Detect which cell encompasses the target text, then output its [x, y] center coordinate. 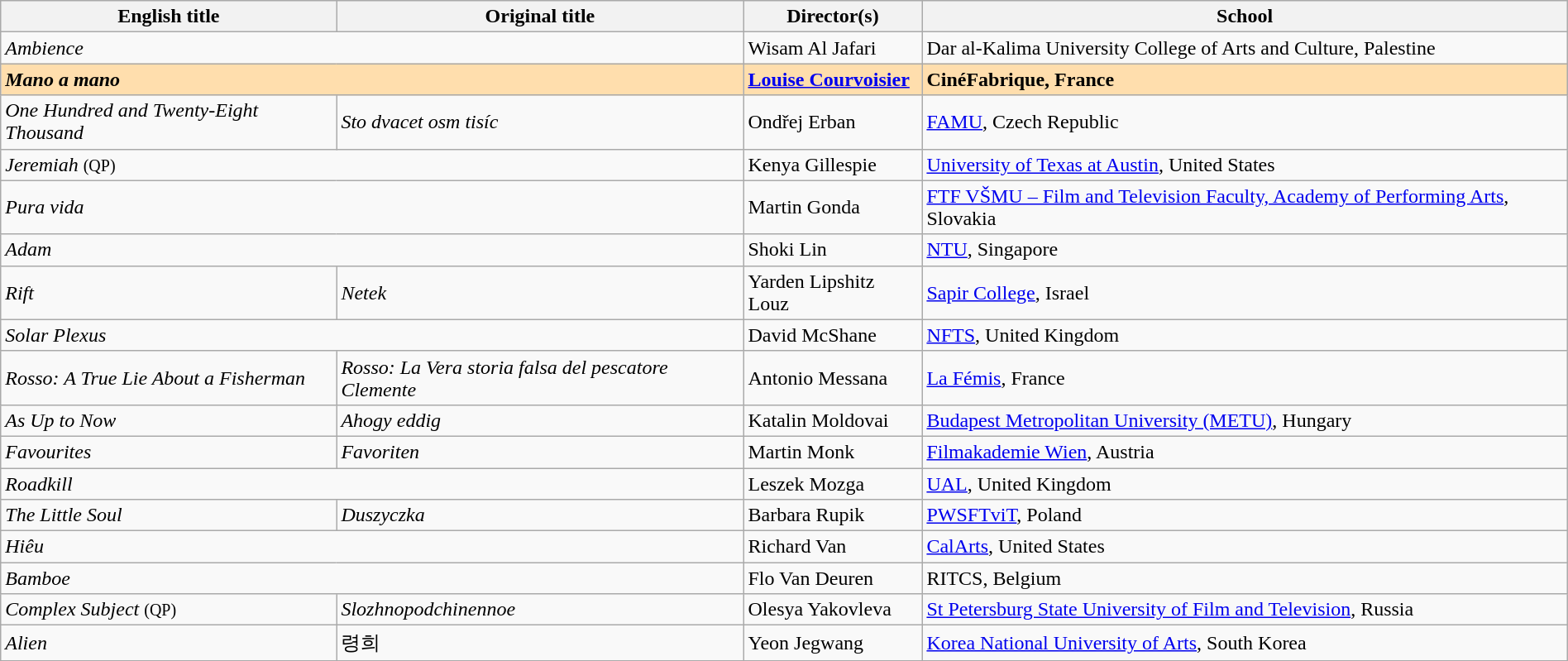
Adam [372, 250]
Filmakademie Wien, Austria [1245, 452]
NFTS, United Kingdom [1245, 335]
Martin Gonda [833, 207]
Ambience [372, 48]
Duszyczka [540, 515]
Rosso: A True Lie About a Fisherman [169, 377]
School [1245, 17]
NTU, Singapore [1245, 250]
Roadkill [372, 484]
Richard Van [833, 547]
Director(s) [833, 17]
English title [169, 17]
Leszek Mozga [833, 484]
St Petersburg State University of Film and Television, Russia [1245, 610]
Martin Monk [833, 452]
As Up to Now [169, 420]
Alien [169, 644]
Ondřej Erban [833, 122]
Ahogy eddig [540, 420]
Solar Plexus [372, 335]
Mano a mano [372, 79]
Louise Courvoisier [833, 79]
The Little Soul [169, 515]
Bamboe [372, 578]
Yarden Lipshitz Louz [833, 293]
David McShane [833, 335]
Complex Subject (QP) [169, 610]
CalArts, United States [1245, 547]
Sapir College, Israel [1245, 293]
Rosso: La Vera storia falsa del pescatore Clemente [540, 377]
Hiêu [372, 547]
RITCS, Belgium [1245, 578]
Flo Van Deuren [833, 578]
Budapest Metropolitan University (METU), Hungary [1245, 420]
령희 [540, 644]
Original title [540, 17]
FAMU, Czech Republic [1245, 122]
Jeremiah (QP) [372, 165]
Yeon Jegwang [833, 644]
Slozhnopodchinennoe [540, 610]
Shoki Lin [833, 250]
Antonio Messana [833, 377]
Favoriten [540, 452]
CinéFabrique, France [1245, 79]
FTF VŠMU – Film and Television Faculty, Academy of Performing Arts, Slovakia [1245, 207]
Favourites [169, 452]
Rift [169, 293]
Wisam Al Jafari [833, 48]
Pura vida [372, 207]
Korea National University of Arts, South Korea [1245, 644]
PWSFTviT, Poland [1245, 515]
Barbara Rupik [833, 515]
UAL, United Kingdom [1245, 484]
Olesya Yakovleva [833, 610]
Katalin Moldovai [833, 420]
La Fémis, France [1245, 377]
Sto dvacet osm tisíc [540, 122]
University of Texas at Austin, United States [1245, 165]
Kenya Gillespie [833, 165]
One Hundred and Twenty-Eight Thousand [169, 122]
Netek [540, 293]
Dar al-Kalima University College of Arts and Culture, Palestine [1245, 48]
